Identify which cell holds the provided text, then report its (X, Y) central coordinate. 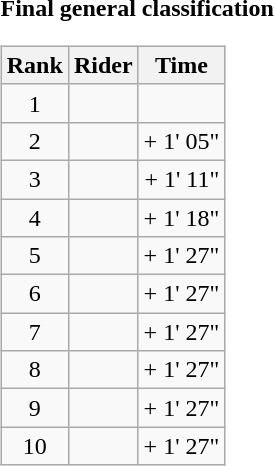
7 (34, 332)
Rider (103, 65)
5 (34, 256)
+ 1' 11" (182, 179)
9 (34, 408)
6 (34, 294)
Time (182, 65)
+ 1' 05" (182, 141)
8 (34, 370)
3 (34, 179)
1 (34, 103)
10 (34, 446)
Rank (34, 65)
4 (34, 217)
+ 1' 18" (182, 217)
2 (34, 141)
